Return (x, y) of the center of cell containing provided text 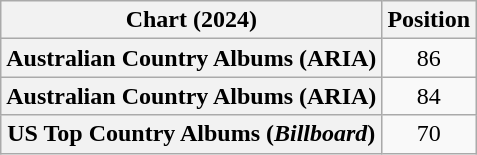
US Top Country Albums (Billboard) (192, 134)
Chart (2024) (192, 20)
70 (429, 134)
84 (429, 96)
Position (429, 20)
86 (429, 58)
